Identify which cell holds the provided text, then report its [X, Y] central coordinate. 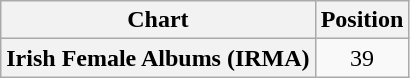
39 [362, 58]
Position [362, 20]
Irish Female Albums (IRMA) [158, 58]
Chart [158, 20]
